Search for the cell housing the specified text and yield its (x, y) center coordinate. 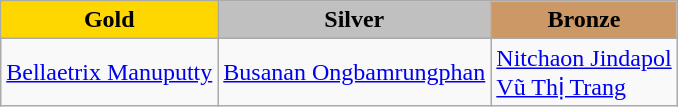
Busanan Ongbamrungphan (354, 72)
Nitchaon Jindapol Vũ Thị Trang (584, 72)
Silver (354, 20)
Gold (110, 20)
Bellaetrix Manuputty (110, 72)
Bronze (584, 20)
